Output the [X, Y] coordinate of the center of the cell containing the given text.  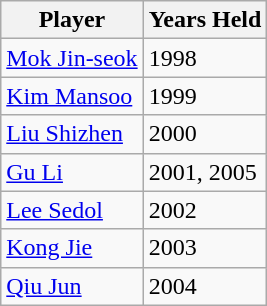
Liu Shizhen [72, 134]
Kim Mansoo [72, 96]
1999 [205, 96]
2004 [205, 286]
2003 [205, 248]
Mok Jin-seok [72, 58]
Lee Sedol [72, 210]
2000 [205, 134]
2001, 2005 [205, 172]
Years Held [205, 20]
Kong Jie [72, 248]
Gu Li [72, 172]
2002 [205, 210]
Player [72, 20]
1998 [205, 58]
Qiu Jun [72, 286]
